Determine the (X, Y) coordinate at the center of the cell enclosing the given text.  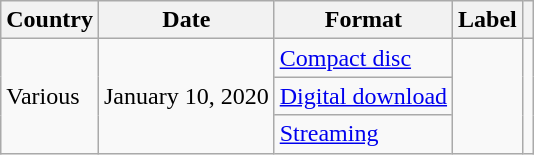
Streaming (363, 134)
Country (50, 20)
Format (363, 20)
Label (488, 20)
Date (186, 20)
Various (50, 96)
Compact disc (363, 58)
January 10, 2020 (186, 96)
Digital download (363, 96)
